Search for the cell housing the specified text and yield its (X, Y) center coordinate. 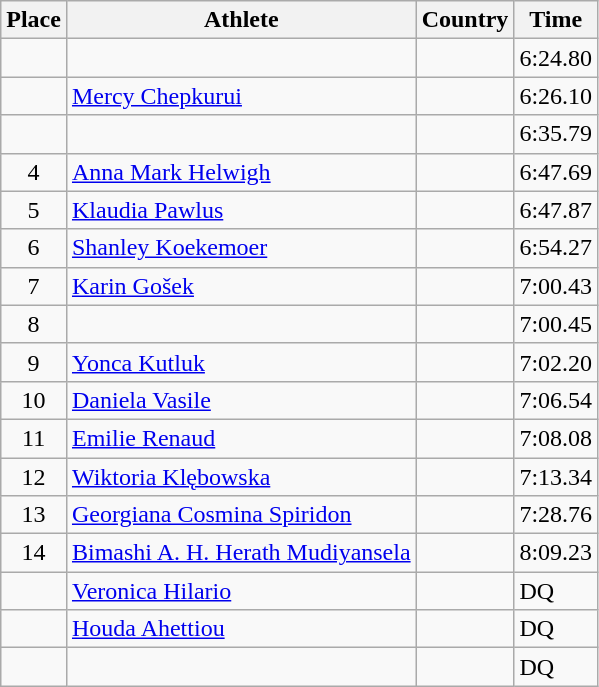
Mercy Chepkurui (241, 96)
6 (34, 248)
7:08.08 (556, 438)
Country (465, 20)
7:02.20 (556, 362)
6:47.87 (556, 210)
13 (34, 515)
Klaudia Pawlus (241, 210)
Shanley Koekemoer (241, 248)
Emilie Renaud (241, 438)
7 (34, 286)
7:06.54 (556, 400)
Bimashi A. H. Herath Mudiyansela (241, 553)
Georgiana Cosmina Spiridon (241, 515)
Wiktoria Klębowska (241, 477)
Athlete (241, 20)
4 (34, 172)
Yonca Kutluk (241, 362)
Place (34, 20)
7:28.76 (556, 515)
Time (556, 20)
Houda Ahettiou (241, 629)
7:00.45 (556, 324)
6:35.79 (556, 134)
9 (34, 362)
11 (34, 438)
Daniela Vasile (241, 400)
7:13.34 (556, 477)
8:09.23 (556, 553)
14 (34, 553)
10 (34, 400)
8 (34, 324)
12 (34, 477)
6:24.80 (556, 58)
6:54.27 (556, 248)
Veronica Hilario (241, 591)
Karin Gošek (241, 286)
5 (34, 210)
7:00.43 (556, 286)
Anna Mark Helwigh (241, 172)
6:47.69 (556, 172)
6:26.10 (556, 96)
